Detect which cell encompasses the target text, then output its [X, Y] center coordinate. 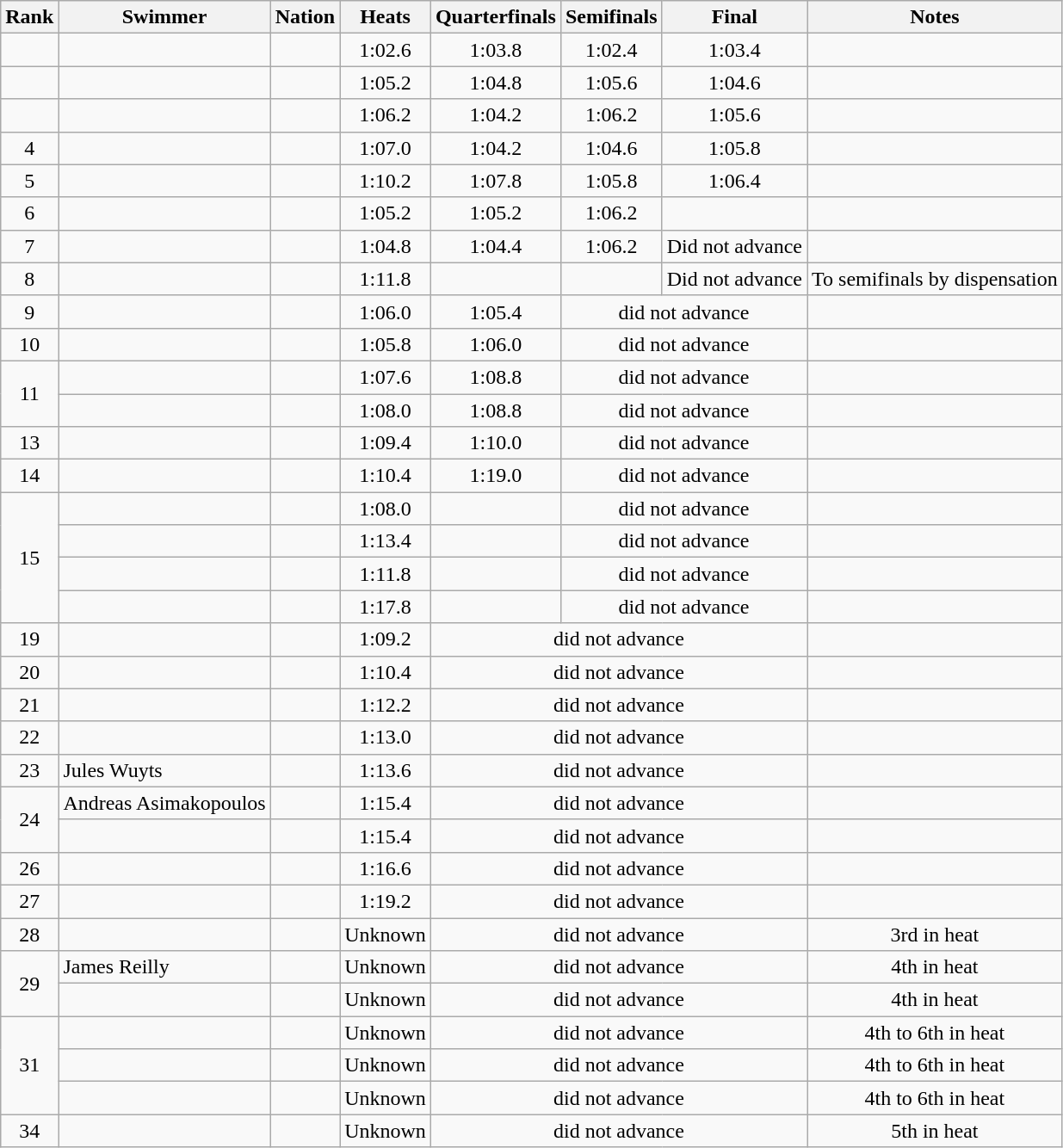
1:10.0 [496, 443]
15 [29, 558]
1:16.6 [386, 868]
Swimmer [164, 17]
1:13.6 [386, 770]
29 [29, 984]
23 [29, 770]
1:03.4 [734, 50]
Semifinals [611, 17]
James Reilly [164, 967]
1:05.4 [496, 312]
5 [29, 181]
1:13.4 [386, 541]
1:06.4 [734, 181]
1:07.0 [386, 148]
14 [29, 476]
1:09.4 [386, 443]
1:02.6 [386, 50]
1:09.2 [386, 639]
5th in heat [935, 1131]
1:02.4 [611, 50]
7 [29, 246]
10 [29, 344]
24 [29, 819]
20 [29, 672]
22 [29, 738]
1:07.6 [386, 377]
28 [29, 934]
26 [29, 868]
1:10.2 [386, 181]
Jules Wuyts [164, 770]
1:19.0 [496, 476]
34 [29, 1131]
1:19.2 [386, 901]
1:03.8 [496, 50]
21 [29, 705]
Rank [29, 17]
13 [29, 443]
Nation [305, 17]
27 [29, 901]
To semifinals by dispensation [935, 279]
Andreas Asimakopoulos [164, 803]
9 [29, 312]
Heats [386, 17]
8 [29, 279]
Notes [935, 17]
Final [734, 17]
3rd in heat [935, 934]
1:17.8 [386, 607]
4 [29, 148]
19 [29, 639]
Quarterfinals [496, 17]
1:04.4 [496, 246]
11 [29, 393]
31 [29, 1065]
1:12.2 [386, 705]
1:13.0 [386, 738]
6 [29, 213]
1:07.8 [496, 181]
